Output the (x, y) coordinate of the center of the cell containing the given text.  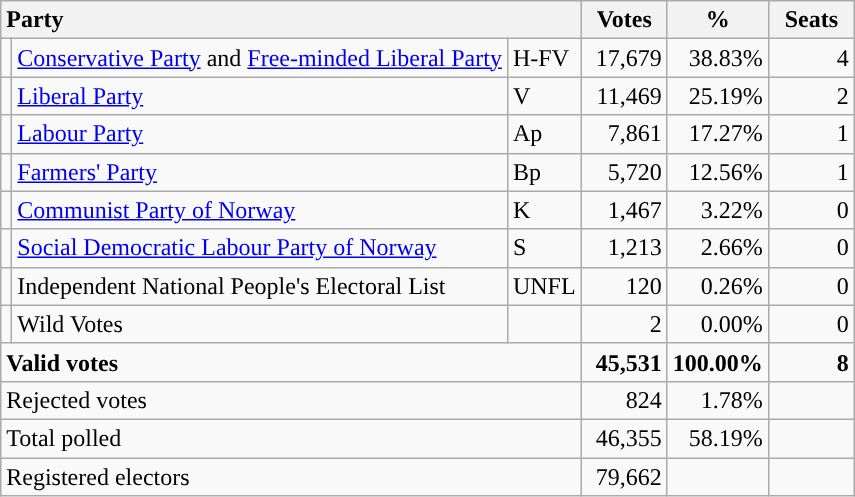
38.83% (718, 58)
5,720 (624, 172)
58.19% (718, 438)
79,662 (624, 477)
Social Democratic Labour Party of Norway (260, 248)
Votes (624, 20)
H-FV (544, 58)
0.00% (718, 324)
1,467 (624, 210)
Party (291, 20)
Ap (544, 134)
7,861 (624, 134)
V (544, 96)
45,531 (624, 362)
8 (811, 362)
1,213 (624, 248)
46,355 (624, 438)
Communist Party of Norway (260, 210)
Valid votes (291, 362)
17.27% (718, 134)
Rejected votes (291, 400)
11,469 (624, 96)
Conservative Party and Free-minded Liberal Party (260, 58)
0.26% (718, 286)
% (718, 20)
Independent National People's Electoral List (260, 286)
1.78% (718, 400)
Farmers' Party (260, 172)
12.56% (718, 172)
Wild Votes (260, 324)
UNFL (544, 286)
S (544, 248)
2.66% (718, 248)
Liberal Party (260, 96)
Labour Party (260, 134)
17,679 (624, 58)
K (544, 210)
25.19% (718, 96)
100.00% (718, 362)
824 (624, 400)
3.22% (718, 210)
Registered electors (291, 477)
Total polled (291, 438)
4 (811, 58)
120 (624, 286)
Seats (811, 20)
Bp (544, 172)
